Extract the [X, Y] coordinate from the center of the cell holding the provided text.  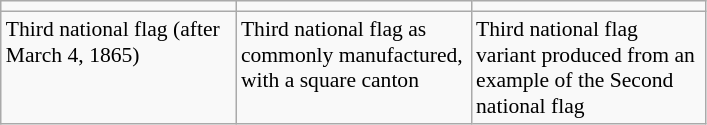
Third national flag variant produced from an example of the Second national flag [588, 68]
Third national flag as commonly manufactured, with a square canton [354, 68]
Third national flag (after March 4, 1865) [118, 68]
